Return the [x, y] coordinate for the center point of the cell that contains the specified text.  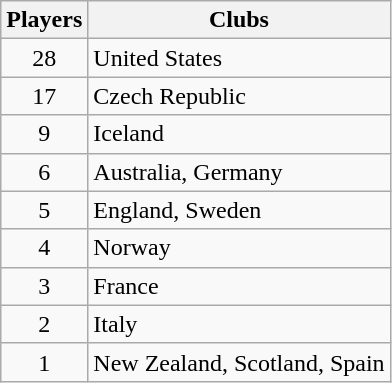
9 [44, 134]
3 [44, 286]
France [239, 286]
Czech Republic [239, 96]
1 [44, 362]
6 [44, 172]
Players [44, 20]
Clubs [239, 20]
Italy [239, 324]
England, Sweden [239, 210]
Norway [239, 248]
United States [239, 58]
28 [44, 58]
2 [44, 324]
New Zealand, Scotland, Spain [239, 362]
Iceland [239, 134]
5 [44, 210]
4 [44, 248]
17 [44, 96]
Australia, Germany [239, 172]
